Find where the given text appears and provide that cell's center as (x, y) coordinate. 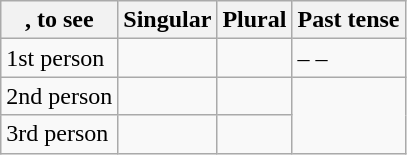
, to see (60, 20)
Past tense (348, 20)
2nd person (60, 96)
Plural (254, 20)
3rd person (60, 134)
– – (348, 58)
1st person (60, 58)
Singular (168, 20)
